Locate the cell with the specified text and output its (x, y) center coordinate. 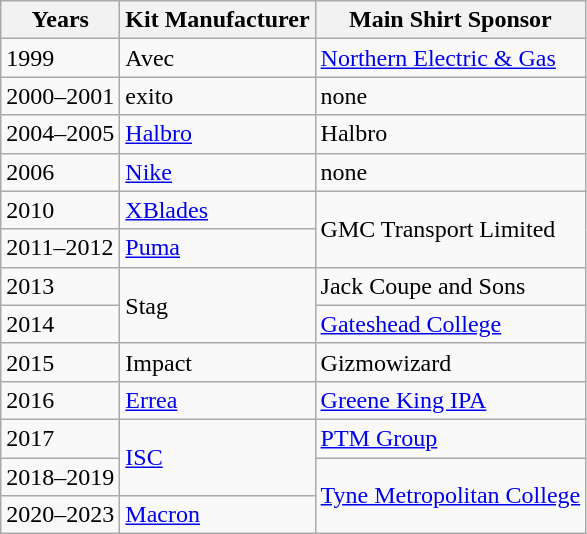
XBlades (218, 210)
Errea (218, 400)
Stag (218, 305)
2017 (60, 438)
Macron (218, 515)
Impact (218, 362)
2015 (60, 362)
2018–2019 (60, 477)
Main Shirt Sponsor (450, 20)
ISC (218, 457)
2004–2005 (60, 134)
PTM Group (450, 438)
Kit Manufacturer (218, 20)
2006 (60, 172)
2016 (60, 400)
2000–2001 (60, 96)
2010 (60, 210)
2014 (60, 324)
Northern Electric & Gas (450, 58)
Greene King IPA (450, 400)
Years (60, 20)
Nike (218, 172)
Gateshead College (450, 324)
2013 (60, 286)
Jack Coupe and Sons (450, 286)
2020–2023 (60, 515)
exito (218, 96)
Tyne Metropolitan College (450, 496)
2011–2012 (60, 248)
Gizmowizard (450, 362)
1999 (60, 58)
Puma (218, 248)
GMC Transport Limited (450, 229)
Avec (218, 58)
